Find where the given text appears and provide that cell's center as (X, Y) coordinate. 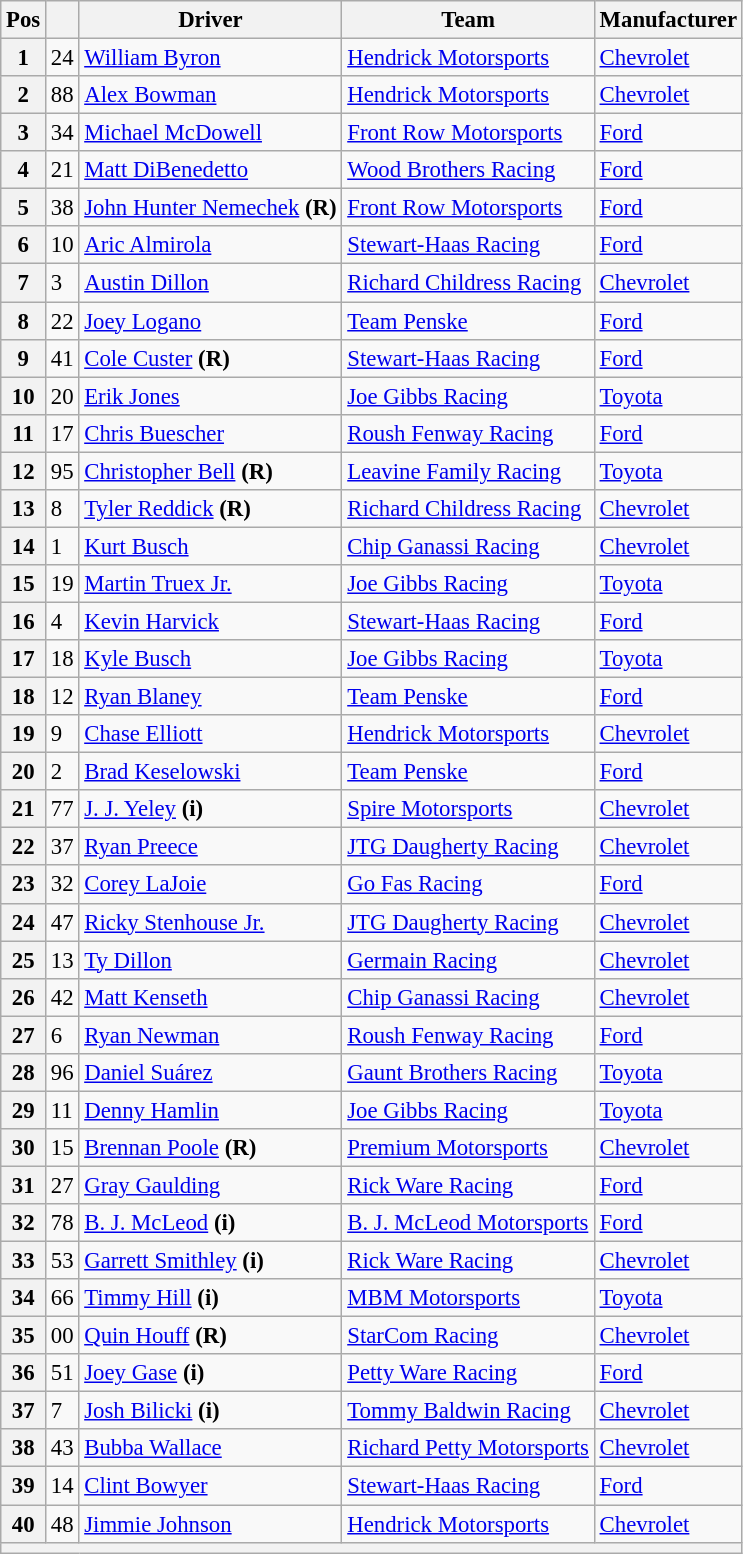
43 (62, 1449)
23 (24, 885)
Corey LaJoie (210, 885)
Martin Truex Jr. (210, 584)
Leavine Family Racing (468, 471)
Ty Dillon (210, 960)
Kyle Busch (210, 659)
29 (24, 1110)
Garrett Smithley (i) (210, 1261)
Petty Ware Racing (468, 1373)
Pos (24, 20)
Tyler Reddick (R) (210, 509)
Driver (210, 20)
StarCom Racing (468, 1336)
Gaunt Brothers Racing (468, 1073)
53 (62, 1261)
John Hunter Nemechek (R) (210, 208)
33 (24, 1261)
Manufacturer (668, 20)
MBM Motorsports (468, 1298)
Brennan Poole (R) (210, 1148)
Erik Jones (210, 396)
Alex Bowman (210, 95)
Go Fas Racing (468, 885)
47 (62, 922)
28 (24, 1073)
95 (62, 471)
Quin Houff (R) (210, 1336)
Timmy Hill (i) (210, 1298)
B. J. McLeod Motorsports (468, 1223)
William Byron (210, 58)
26 (24, 997)
Spire Motorsports (468, 809)
Tommy Baldwin Racing (468, 1411)
Gray Gaulding (210, 1185)
Kevin Harvick (210, 621)
Daniel Suárez (210, 1073)
J. J. Yeley (i) (210, 809)
39 (24, 1486)
Joey Logano (210, 321)
77 (62, 809)
31 (24, 1185)
40 (24, 1524)
Michael McDowell (210, 133)
5 (24, 208)
25 (24, 960)
35 (24, 1336)
Aric Almirola (210, 245)
Chase Elliott (210, 734)
78 (62, 1223)
96 (62, 1073)
Clint Bowyer (210, 1486)
Cole Custer (R) (210, 358)
Josh Bilicki (i) (210, 1411)
Ricky Stenhouse Jr. (210, 922)
30 (24, 1148)
88 (62, 95)
16 (24, 621)
41 (62, 358)
51 (62, 1373)
Premium Motorsports (468, 1148)
B. J. McLeod (i) (210, 1223)
Matt DiBenedetto (210, 170)
Wood Brothers Racing (468, 170)
Matt Kenseth (210, 997)
48 (62, 1524)
Germain Racing (468, 960)
Team (468, 20)
Brad Keselowski (210, 772)
Christopher Bell (R) (210, 471)
66 (62, 1298)
Bubba Wallace (210, 1449)
Austin Dillon (210, 283)
Richard Petty Motorsports (468, 1449)
Ryan Preece (210, 847)
Ryan Newman (210, 1035)
Joey Gase (i) (210, 1373)
Kurt Busch (210, 546)
Jimmie Johnson (210, 1524)
00 (62, 1336)
Ryan Blaney (210, 697)
Denny Hamlin (210, 1110)
Chris Buescher (210, 433)
42 (62, 997)
36 (24, 1373)
